Output the (X, Y) coordinate of the center of the cell containing the given text.  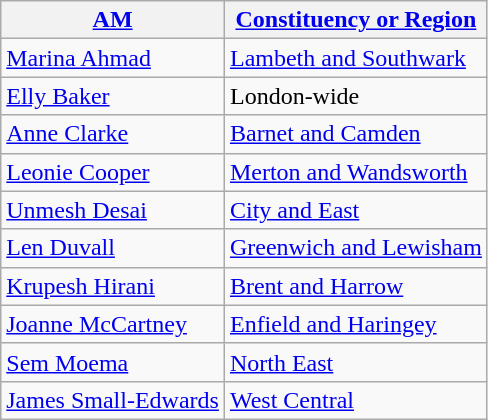
Brent and Harrow (356, 286)
West Central (356, 400)
Lambeth and Southwark (356, 58)
AM (113, 20)
Marina Ahmad (113, 58)
Merton and Wandsworth (356, 172)
City and East (356, 210)
Unmesh Desai (113, 210)
Len Duvall (113, 248)
Leonie Cooper (113, 172)
Constituency or Region (356, 20)
North East (356, 362)
James Small-Edwards (113, 400)
Anne Clarke (113, 134)
Sem Moema (113, 362)
Barnet and Camden (356, 134)
Greenwich and Lewisham (356, 248)
Elly Baker (113, 96)
Enfield and Haringey (356, 324)
Joanne McCartney (113, 324)
Krupesh Hirani (113, 286)
London-wide (356, 96)
